Locate the cell with the specified text and output its (x, y) center coordinate. 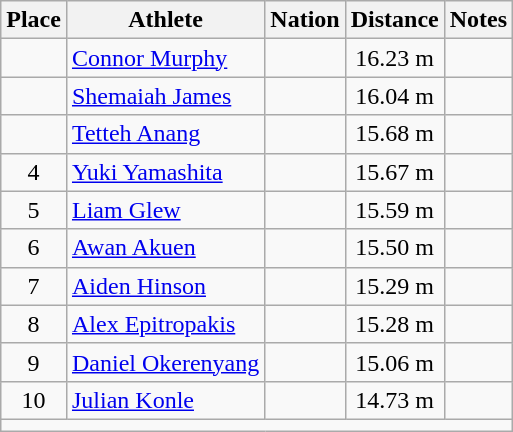
8 (34, 324)
Yuki Yamashita (165, 172)
7 (34, 286)
Shemaiah James (165, 96)
15.50 m (394, 248)
16.23 m (394, 58)
10 (34, 400)
15.59 m (394, 210)
9 (34, 362)
Nation (305, 20)
Alex Epitropakis (165, 324)
6 (34, 248)
15.29 m (394, 286)
Awan Akuen (165, 248)
5 (34, 210)
Aiden Hinson (165, 286)
Place (34, 20)
15.28 m (394, 324)
Julian Konle (165, 400)
15.06 m (394, 362)
14.73 m (394, 400)
15.67 m (394, 172)
Liam Glew (165, 210)
16.04 m (394, 96)
Distance (394, 20)
Notes (478, 20)
Athlete (165, 20)
4 (34, 172)
Tetteh Anang (165, 134)
15.68 m (394, 134)
Connor Murphy (165, 58)
Daniel Okerenyang (165, 362)
